Return [X, Y] of the center of cell containing provided text 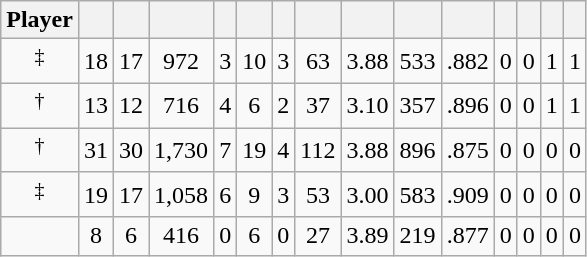
416 [182, 236]
37 [318, 106]
30 [132, 150]
2 [284, 106]
896 [418, 150]
10 [254, 62]
Player [40, 20]
219 [418, 236]
112 [318, 150]
1,058 [182, 194]
18 [96, 62]
27 [318, 236]
3.89 [368, 236]
3.10 [368, 106]
53 [318, 194]
.896 [468, 106]
1,730 [182, 150]
972 [182, 62]
3.00 [368, 194]
357 [418, 106]
7 [226, 150]
13 [96, 106]
.877 [468, 236]
716 [182, 106]
12 [132, 106]
.882 [468, 62]
533 [418, 62]
31 [96, 150]
.875 [468, 150]
.909 [468, 194]
8 [96, 236]
583 [418, 194]
63 [318, 62]
9 [254, 194]
